Pinpoint the cell where the given text exists, returning its (x, y) midpoint coordinate. 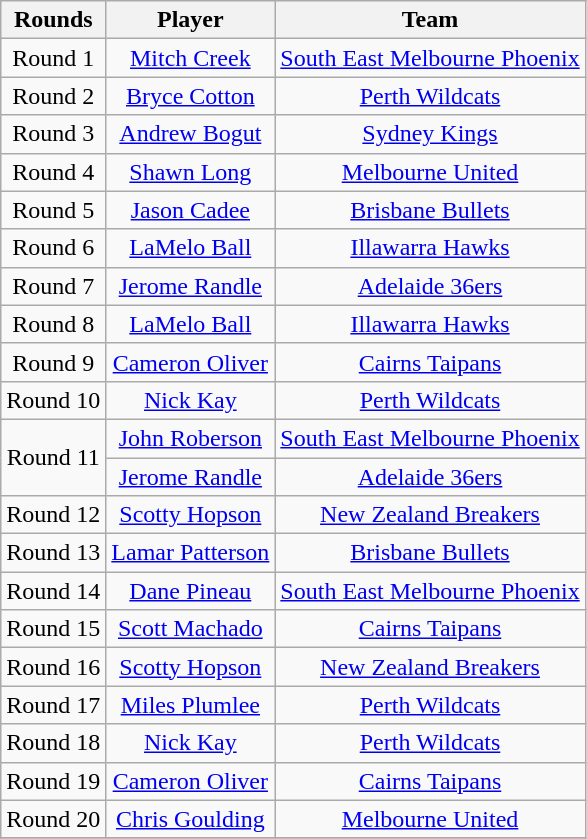
Shawn Long (190, 172)
Jason Cadee (190, 210)
Round 13 (54, 553)
Mitch Creek (190, 58)
Round 19 (54, 781)
Round 18 (54, 743)
Lamar Patterson (190, 553)
Round 4 (54, 172)
Round 11 (54, 457)
Scott Machado (190, 629)
Round 6 (54, 248)
Round 16 (54, 667)
Round 9 (54, 362)
Round 17 (54, 705)
Chris Goulding (190, 819)
Miles Plumlee (190, 705)
Round 5 (54, 210)
Round 15 (54, 629)
Team (430, 20)
Round 3 (54, 134)
Rounds (54, 20)
Sydney Kings (430, 134)
Round 7 (54, 286)
Round 2 (54, 96)
Andrew Bogut (190, 134)
Round 10 (54, 400)
Dane Pineau (190, 591)
Bryce Cotton (190, 96)
Round 12 (54, 515)
Player (190, 20)
Round 8 (54, 324)
John Roberson (190, 438)
Round 20 (54, 819)
Round 1 (54, 58)
Round 14 (54, 591)
